Identify which cell holds the provided text, then report its [X, Y] central coordinate. 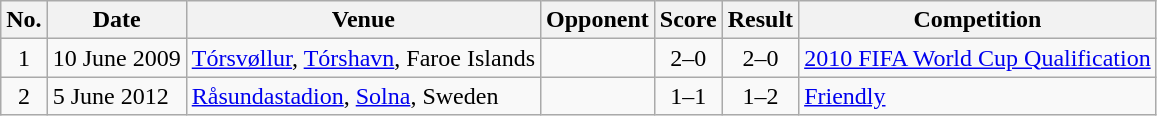
1–2 [760, 96]
Råsundastadion, Solna, Sweden [363, 96]
10 June 2009 [116, 58]
Score [688, 20]
Tórsvøllur, Tórshavn, Faroe Islands [363, 58]
1–1 [688, 96]
2 [24, 96]
No. [24, 20]
Date [116, 20]
Result [760, 20]
1 [24, 58]
Competition [978, 20]
5 June 2012 [116, 96]
Venue [363, 20]
2010 FIFA World Cup Qualification [978, 58]
Friendly [978, 96]
Opponent [598, 20]
